Return [X, Y] of the center of cell containing provided text 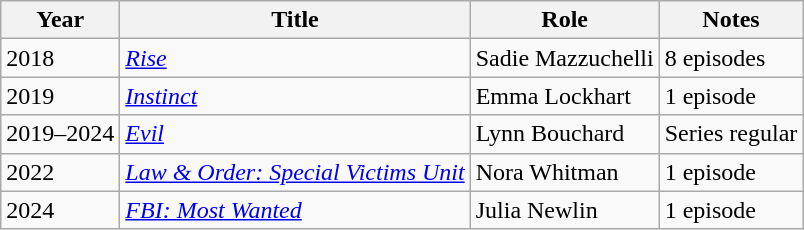
2019 [60, 96]
2018 [60, 58]
2022 [60, 172]
Law & Order: Special Victims Unit [295, 172]
FBI: Most Wanted [295, 210]
Rise [295, 58]
Notes [731, 20]
Nora Whitman [564, 172]
Year [60, 20]
8 episodes [731, 58]
Series regular [731, 134]
Sadie Mazzuchelli [564, 58]
Instinct [295, 96]
Emma Lockhart [564, 96]
Title [295, 20]
2024 [60, 210]
Julia Newlin [564, 210]
Role [564, 20]
2019–2024 [60, 134]
Lynn Bouchard [564, 134]
Evil [295, 134]
